Pinpoint the cell where the given text exists, returning its (x, y) midpoint coordinate. 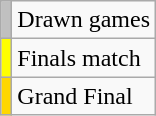
Finals match (84, 58)
Drawn games (84, 20)
Grand Final (84, 96)
